Provide the (X, Y) coordinate of the cell's center where the given text is located.  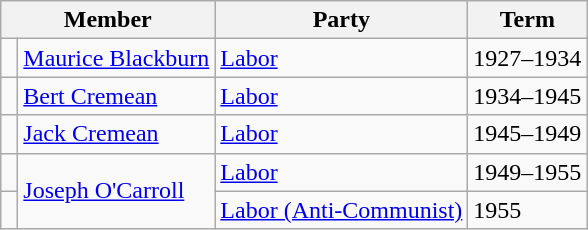
Party (342, 20)
Jack Cremean (116, 134)
Maurice Blackburn (116, 58)
1945–1949 (528, 134)
Labor (Anti-Communist) (342, 210)
Bert Cremean (116, 96)
Term (528, 20)
Member (108, 20)
1949–1955 (528, 172)
1934–1945 (528, 96)
1927–1934 (528, 58)
Joseph O'Carroll (116, 191)
1955 (528, 210)
